Pinpoint the cell where the given text exists, returning its (x, y) midpoint coordinate. 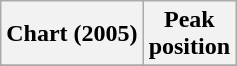
Chart (2005) (72, 34)
Peak position (189, 34)
